Return the [X, Y] coordinate for the center point of the cell that contains the specified text.  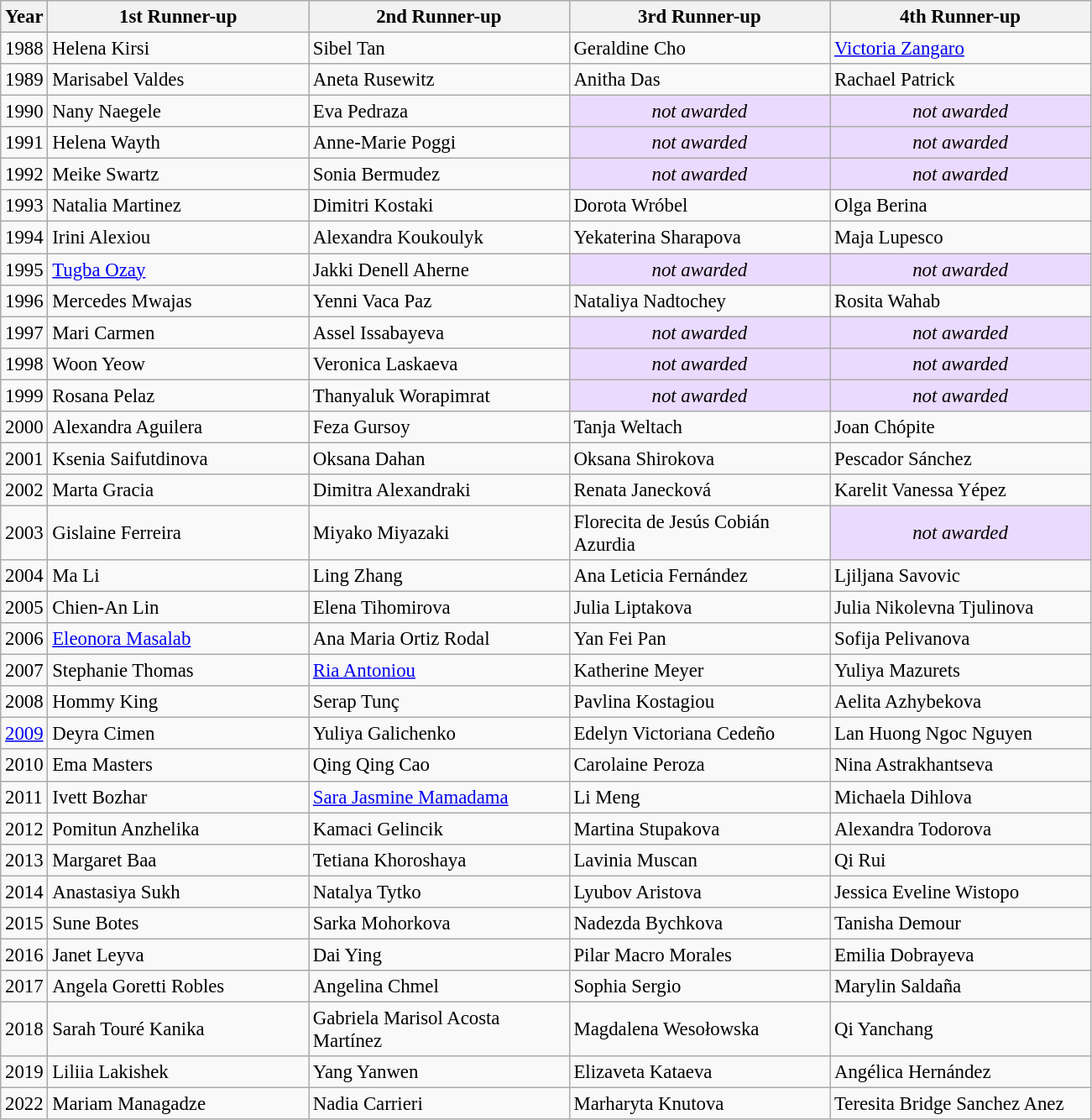
Tanisha Demour [960, 924]
Elena Tihomirova [440, 608]
Lan Huong Ngoc Nguyen [960, 734]
Alexandra Aguilera [178, 427]
2nd Runner-up [440, 17]
Li Meng [700, 797]
Ling Zhang [440, 576]
Jessica Eveline Wistopo [960, 892]
Chien-An Lin [178, 608]
1993 [24, 206]
Woon Yeow [178, 364]
Maja Lupesco [960, 238]
Martina Stupakova [700, 829]
1989 [24, 80]
Sara Jasmine Mamadama [440, 797]
2015 [24, 924]
1st Runner-up [178, 17]
Assel Issabayeva [440, 332]
Lyubov Aristova [700, 892]
Marisabel Valdes [178, 80]
Emilia Dobrayeva [960, 955]
2007 [24, 671]
Pomitun Anzhelika [178, 829]
Anne-Marie Poggi [440, 143]
Elizaveta Kataeva [700, 1072]
Thanyaluk Worapimrat [440, 395]
Ana Maria Ortiz Rodal [440, 639]
Ema Masters [178, 766]
Angela Goretti Robles [178, 987]
2002 [24, 490]
Aelita Azhybekova [960, 702]
Sibel Tan [440, 49]
Lavinia Muscan [700, 860]
Tanja Weltach [700, 427]
Sarah Touré Kanika [178, 1029]
Eleonora Masalab [178, 639]
Ljiljana Savovic [960, 576]
Angélica Hernández [960, 1072]
2016 [24, 955]
Mari Carmen [178, 332]
Victoria Zangaro [960, 49]
Olga Berina [960, 206]
Natalya Tytko [440, 892]
Meike Swartz [178, 175]
Pescador Sánchez [960, 458]
Yan Fei Pan [700, 639]
2001 [24, 458]
2000 [24, 427]
Liliia Lakishek [178, 1072]
Alexandra Todorova [960, 829]
2011 [24, 797]
2005 [24, 608]
2013 [24, 860]
2012 [24, 829]
Gislaine Ferreira [178, 532]
Julia Nikolevna Tjulinova [960, 608]
Pavlina Kostagiou [700, 702]
Miyako Miyazaki [440, 532]
2009 [24, 734]
Nany Naegele [178, 112]
4th Runner-up [960, 17]
Mercedes Mwajas [178, 301]
Tetiana Khoroshaya [440, 860]
Julia Liptakova [700, 608]
Nina Astrakhantseva [960, 766]
2004 [24, 576]
Sonia Bermudez [440, 175]
Sofija Pelivanova [960, 639]
Katherine Meyer [700, 671]
Ksenia Saifutdinova [178, 458]
Veronica Laskaeva [440, 364]
1994 [24, 238]
Teresita Bridge Sanchez Anez [960, 1104]
Florecita de Jesús Cobián Azurdia [700, 532]
Marta Gracia [178, 490]
Qi Rui [960, 860]
Margaret Baa [178, 860]
2017 [24, 987]
2006 [24, 639]
Geraldine Cho [700, 49]
Feza Gursoy [440, 427]
Aneta Rusewitz [440, 80]
Marharyta Knutova [700, 1104]
Yang Yanwen [440, 1072]
2019 [24, 1072]
Yekaterina Sharapova [700, 238]
Ivett Bozhar [178, 797]
Carolaine Peroza [700, 766]
Edelyn Victoriana Cedeño [700, 734]
Qing Qing Cao [440, 766]
Dimitra Alexandraki [440, 490]
2018 [24, 1029]
Anitha Das [700, 80]
1998 [24, 364]
Gabriela Marisol Acosta Martínez [440, 1029]
2010 [24, 766]
1992 [24, 175]
Dorota Wróbel [700, 206]
Pilar Macro Morales [700, 955]
Rosita Wahab [960, 301]
Oksana Shirokova [700, 458]
Kamaci Gelincik [440, 829]
Deyra Cimen [178, 734]
Joan Chópite [960, 427]
Angelina Chmel [440, 987]
Nataliya Nadtochey [700, 301]
Qi Yanchang [960, 1029]
1991 [24, 143]
Ma Li [178, 576]
1995 [24, 270]
Hommy King [178, 702]
Michaela Dihlova [960, 797]
Janet Leyva [178, 955]
3rd Runner-up [700, 17]
Rachael Patrick [960, 80]
Karelit Vanessa Yépez [960, 490]
2014 [24, 892]
Dimitri Kostaki [440, 206]
Yenni Vaca Paz [440, 301]
Sophia Sergio [700, 987]
Magdalena Wesołowska [700, 1029]
2003 [24, 532]
Tugba Ozay [178, 270]
Natalia Martinez [178, 206]
1997 [24, 332]
Irini Alexiou [178, 238]
1990 [24, 112]
Yuliya Mazurets [960, 671]
Renata Janecková [700, 490]
Jakki Denell Aherne [440, 270]
Serap Tunç [440, 702]
Helena Kirsi [178, 49]
Yuliya Galichenko [440, 734]
Marylin Saldaña [960, 987]
1988 [24, 49]
Alexandra Koukoulyk [440, 238]
1999 [24, 395]
Helena Wayth [178, 143]
Nadezda Bychkova [700, 924]
2022 [24, 1104]
Mariam Managadze [178, 1104]
Stephanie Thomas [178, 671]
2008 [24, 702]
Anastasiya Sukh [178, 892]
Rosana Pelaz [178, 395]
Sarka Mohorkova [440, 924]
Dai Ying [440, 955]
Nadia Carrieri [440, 1104]
Eva Pedraza [440, 112]
Oksana Dahan [440, 458]
1996 [24, 301]
Ana Leticia Fernández [700, 576]
Ria Antoniou [440, 671]
Sune Botes [178, 924]
Year [24, 17]
